Return (x, y) of the center of cell containing provided text 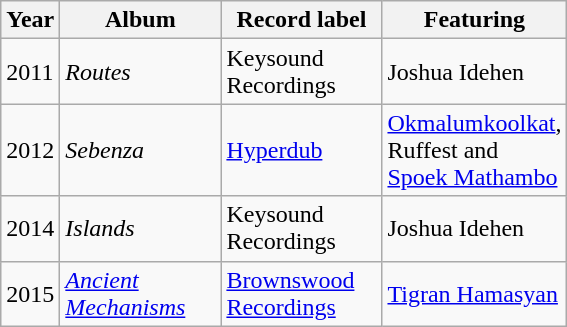
Album (140, 20)
Okmalumkoolkat, Ruffest and Spoek Mathambo (474, 150)
Routes (140, 72)
Featuring (474, 20)
2011 (30, 72)
2012 (30, 150)
Islands (140, 228)
2015 (30, 294)
Sebenza (140, 150)
Ancient Mechanisms (140, 294)
Record label (302, 20)
2014 (30, 228)
Tigran Hamasyan (474, 294)
Year (30, 20)
Brownswood Recordings (302, 294)
Hyperdub (302, 150)
